Identify which cell holds the provided text, then report its (x, y) central coordinate. 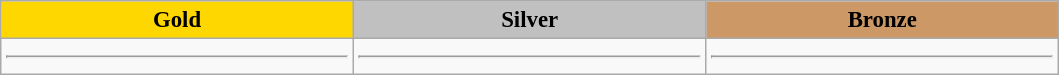
Gold (178, 20)
Silver (530, 20)
Bronze (882, 20)
